Return [x, y] of the center of cell containing provided text 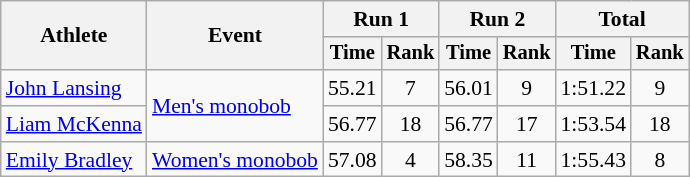
1:53.54 [594, 124]
Run 1 [381, 19]
1:51.22 [594, 88]
Event [235, 36]
Men's monobob [235, 106]
Liam McKenna [74, 124]
Run 2 [497, 19]
7 [411, 88]
55.21 [352, 88]
17 [527, 124]
56.01 [468, 88]
John Lansing [74, 88]
Total [622, 19]
Athlete [74, 36]
